Output the (X, Y) coordinate of the center of the cell containing the given text.  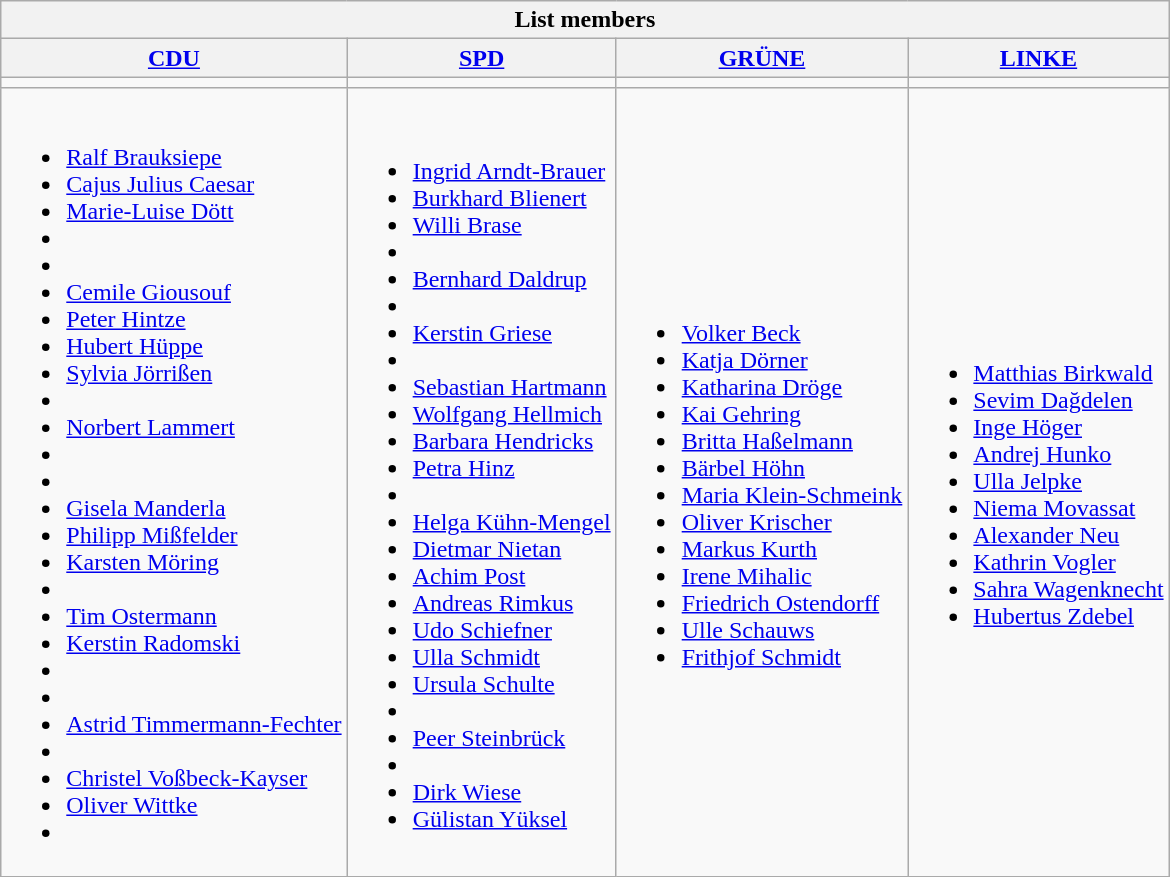
CDU (174, 58)
LINKE (1038, 58)
List members (585, 20)
GRÜNE (762, 58)
Matthias BirkwaldSevim DağdelenInge HögerAndrej HunkoUlla JelpkeNiema MovassatAlexander NeuKathrin VoglerSahra WagenknechtHubertus Zdebel (1038, 482)
SPD (482, 58)
